Identify which cell holds the provided text, then report its (x, y) central coordinate. 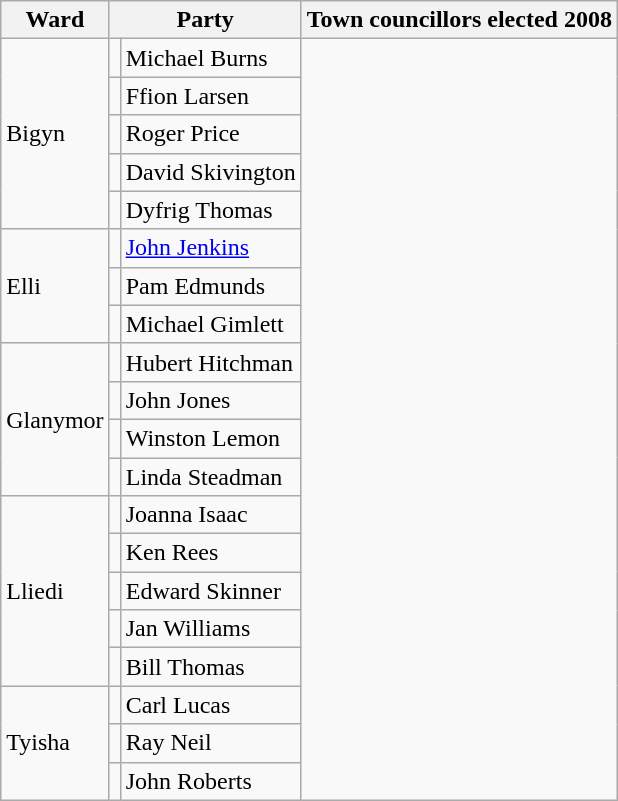
Joanna Isaac (210, 515)
Glanymor (55, 419)
Winston Lemon (210, 438)
John Jenkins (210, 248)
Edward Skinner (210, 591)
Michael Gimlett (210, 324)
Party (205, 20)
Carl Lucas (210, 705)
Bigyn (55, 134)
Lliedi (55, 591)
John Roberts (210, 781)
Jan Williams (210, 629)
Michael Burns (210, 58)
David Skivington (210, 172)
Town councillors elected 2008 (459, 20)
Tyisha (55, 743)
Ffion Larsen (210, 96)
Roger Price (210, 134)
Pam Edmunds (210, 286)
John Jones (210, 400)
Ken Rees (210, 553)
Dyfrig Thomas (210, 210)
Bill Thomas (210, 667)
Hubert Hitchman (210, 362)
Ward (55, 20)
Ray Neil (210, 743)
Linda Steadman (210, 477)
Elli (55, 286)
